Identify which cell holds the provided text, then report its [x, y] central coordinate. 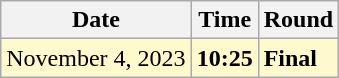
Time [224, 20]
10:25 [224, 58]
November 4, 2023 [96, 58]
Round [298, 20]
Date [96, 20]
Final [298, 58]
